Pinpoint the cell where the given text exists, returning its (x, y) midpoint coordinate. 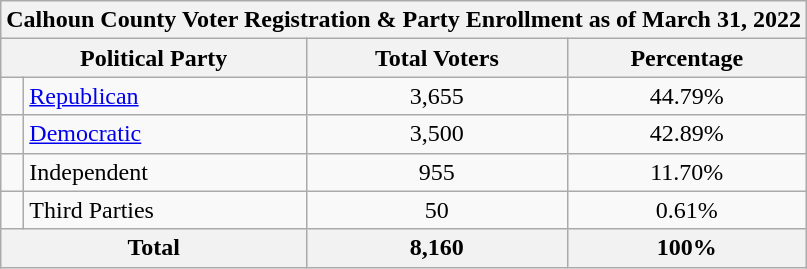
Republican (166, 96)
Calhoun County Voter Registration & Party Enrollment as of March 31, 2022 (404, 20)
100% (686, 248)
50 (438, 210)
Total (154, 248)
Democratic (166, 134)
44.79% (686, 96)
3,500 (438, 134)
0.61% (686, 210)
Percentage (686, 58)
Third Parties (166, 210)
Total Voters (438, 58)
11.70% (686, 172)
42.89% (686, 134)
955 (438, 172)
Independent (166, 172)
3,655 (438, 96)
Political Party (154, 58)
8,160 (438, 248)
